Return the [x, y] coordinate for the center point of the cell that contains the specified text.  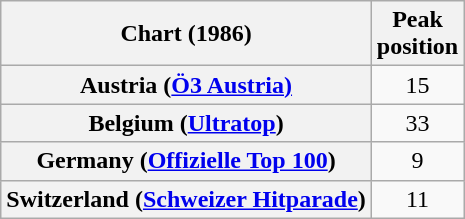
9 [417, 161]
Germany (Offizielle Top 100) [186, 161]
11 [417, 199]
Switzerland (Schweizer Hitparade) [186, 199]
Austria (Ö3 Austria) [186, 85]
33 [417, 123]
Chart (1986) [186, 34]
15 [417, 85]
Belgium (Ultratop) [186, 123]
Peakposition [417, 34]
